For the text-containing cell, return its midpoint in (X, Y) coordinate format. 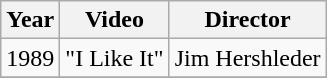
Director (248, 20)
Jim Hershleder (248, 58)
Video (114, 20)
Year (30, 20)
"I Like It" (114, 58)
1989 (30, 58)
